Locate the cell with the specified text and output its (x, y) center coordinate. 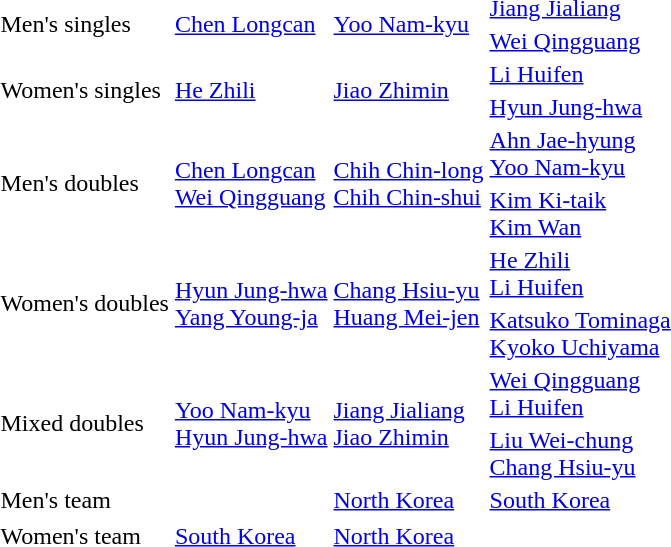
Chen Longcan Wei Qingguang (251, 184)
Chih Chin-long Chih Chin-shui (408, 184)
North Korea (408, 500)
Chang Hsiu-yu Huang Mei-jen (408, 304)
Jiao Zhimin (408, 90)
Hyun Jung-hwa Yang Young-ja (251, 304)
Yoo Nam-kyu Hyun Jung-hwa (251, 424)
He Zhili (251, 90)
Jiang Jialiang Jiao Zhimin (408, 424)
